Return the (x, y) coordinate for the center point of the cell that contains the specified text.  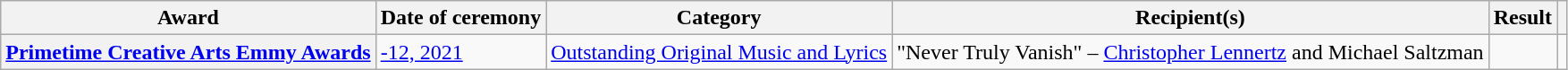
-12, 2021 (461, 52)
"Never Truly Vanish" – Christopher Lennertz and Michael Saltzman (1191, 52)
Date of ceremony (461, 18)
Award (188, 18)
Primetime Creative Arts Emmy Awards (188, 52)
Recipient(s) (1191, 18)
Result (1522, 18)
Outstanding Original Music and Lyrics (719, 52)
Category (719, 18)
